Output the [X, Y] coordinate of the center of the cell containing the given text.  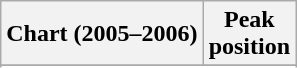
Chart (2005–2006) [102, 34]
Peakposition [249, 34]
